Locate the cell with the specified text and output its [x, y] center coordinate. 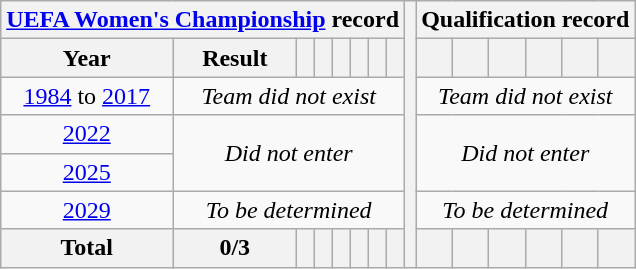
Total [87, 248]
2022 [87, 134]
UEFA Women's Championship record [203, 20]
2025 [87, 172]
2029 [87, 210]
Qualification record [526, 20]
Result [235, 58]
1984 to 2017 [87, 96]
0/3 [235, 248]
Year [87, 58]
